Return the (x, y) coordinate for the center point of the cell that contains the specified text.  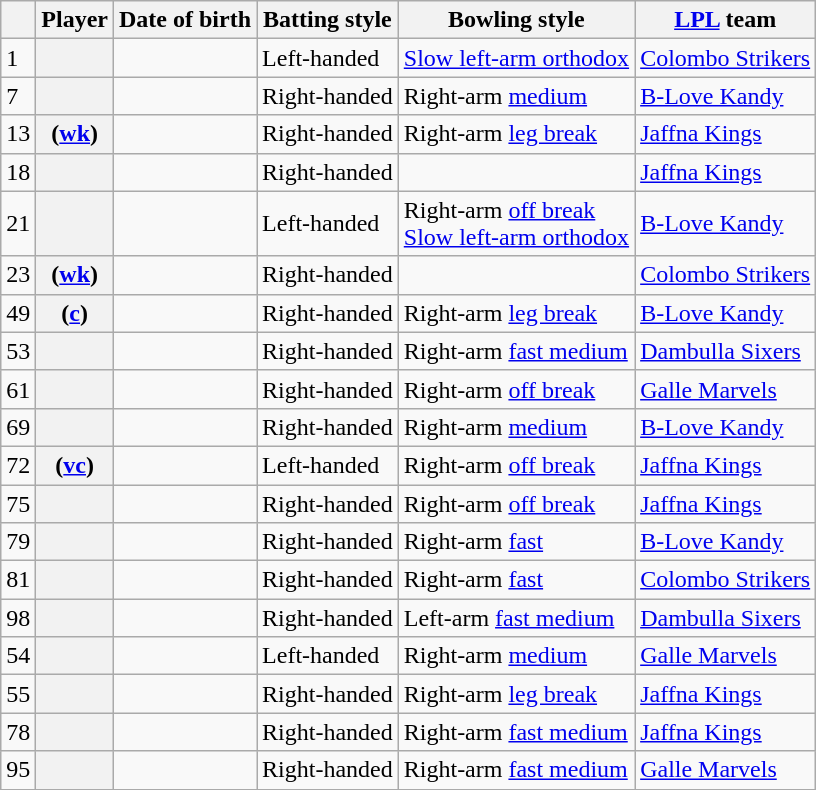
61 (18, 389)
78 (18, 732)
13 (18, 134)
Batting style (328, 20)
Date of birth (186, 20)
1 (18, 58)
55 (18, 694)
72 (18, 465)
75 (18, 503)
21 (18, 224)
Right-arm off breakSlow left-arm orthodox (516, 224)
(vc) (75, 465)
69 (18, 427)
54 (18, 656)
23 (18, 275)
18 (18, 172)
Slow left-arm orthodox (516, 58)
98 (18, 618)
79 (18, 542)
LPL team (726, 20)
Player (75, 20)
(c) (75, 313)
81 (18, 580)
95 (18, 770)
Bowling style (516, 20)
7 (18, 96)
53 (18, 351)
49 (18, 313)
Left-arm fast medium (516, 618)
